Detect which cell encompasses the target text, then output its (X, Y) center coordinate. 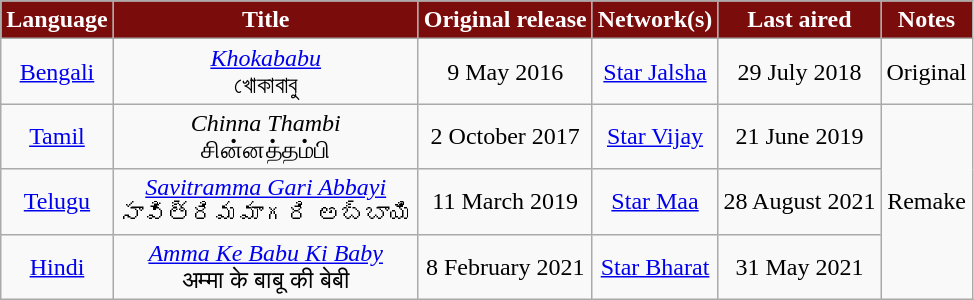
Original (926, 72)
Chinna Thambi சின்னத்தம்பி (266, 136)
Star Vijay (655, 136)
Hindi (57, 266)
9 May 2016 (505, 72)
Remake (926, 202)
8 February 2021 (505, 266)
Telugu (57, 202)
29 July 2018 (800, 72)
Savitramma Gari Abbayi సావిత్రిమమాగరి అబ్బాయి (266, 202)
Notes (926, 20)
Last aired (800, 20)
Star Bharat (655, 266)
Title (266, 20)
Original release (505, 20)
2 October 2017 (505, 136)
Amma Ke Babu Ki Baby अम्मा के बाबू की बेबी (266, 266)
Star Jalsha (655, 72)
21 June 2019 (800, 136)
31 May 2021 (800, 266)
Network(s) (655, 20)
11 March 2019 (505, 202)
Khokababu খোকাবাবু (266, 72)
28 August 2021 (800, 202)
Star Maa (655, 202)
Tamil (57, 136)
Language (57, 20)
Bengali (57, 72)
